Determine the (x, y) coordinate at the center of the cell enclosing the given text.  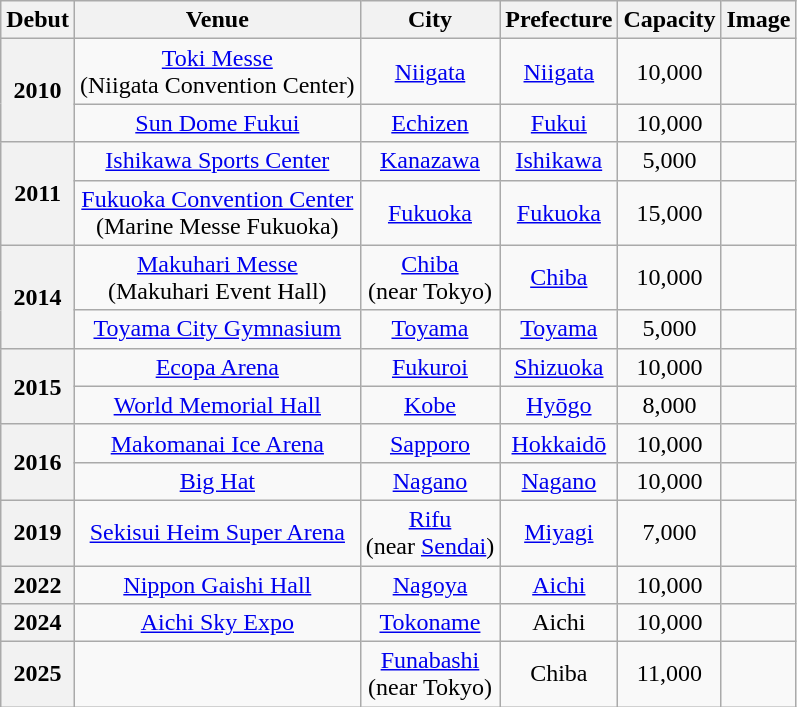
Capacity (670, 20)
Aichi Sky Expo (217, 623)
7,000 (670, 532)
Sun Dome Fukui (217, 123)
Fukuoka Convention Center(Marine Messe Fukuoka) (217, 212)
Venue (217, 20)
Ishikawa (559, 161)
2015 (38, 386)
2025 (38, 674)
Sekisui Heim Super Arena (217, 532)
Chiba(near Tokyo) (430, 278)
Sapporo (430, 443)
Nippon Gaishi Hall (217, 585)
Nagoya (430, 585)
2011 (38, 194)
Shizuoka (559, 367)
City (430, 20)
Fukui (559, 123)
Makomanai Ice Arena (217, 443)
Funabashi(near Tokyo) (430, 674)
11,000 (670, 674)
2022 (38, 585)
Kobe (430, 405)
Prefecture (559, 20)
2024 (38, 623)
World Memorial Hall (217, 405)
Hokkaidō (559, 443)
Hyōgo (559, 405)
Echizen (430, 123)
Rifu(near Sendai) (430, 532)
Ecopa Arena (217, 367)
Debut (38, 20)
2019 (38, 532)
8,000 (670, 405)
Toyama City Gymnasium (217, 329)
2010 (38, 90)
Kanazawa (430, 161)
Tokoname (430, 623)
Makuhari Messe(Makuhari Event Hall) (217, 278)
Miyagi (559, 532)
2014 (38, 296)
Image (758, 20)
2016 (38, 462)
Toki Messe(Niigata Convention Center) (217, 72)
Big Hat (217, 481)
15,000 (670, 212)
Fukuroi (430, 367)
Ishikawa Sports Center (217, 161)
